Extract the (X, Y) coordinate from the center of the cell holding the provided text.  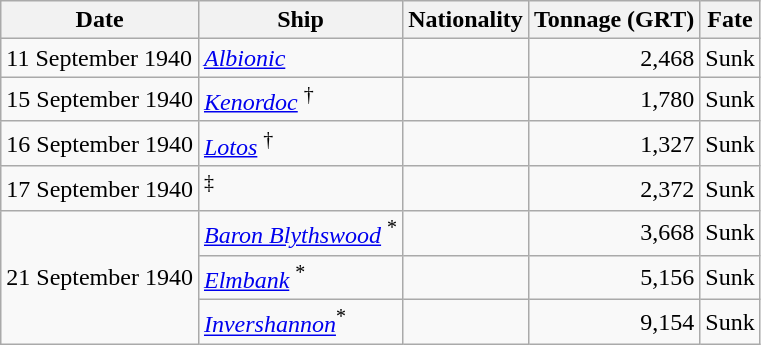
Ship (300, 20)
Fate (730, 20)
21 September 1940 (100, 278)
16 September 1940 (100, 144)
5,156 (614, 278)
‡ (300, 188)
1,780 (614, 100)
Nationality (466, 20)
Tonnage (GRT) (614, 20)
Elmbank * (300, 278)
17 September 1940 (100, 188)
Lotos † (300, 144)
11 September 1940 (100, 58)
2,372 (614, 188)
Invershannon* (300, 322)
Baron Blythswood * (300, 234)
3,668 (614, 234)
Date (100, 20)
2,468 (614, 58)
9,154 (614, 322)
15 September 1940 (100, 100)
1,327 (614, 144)
Kenordoc † (300, 100)
Albionic (300, 58)
